Provide the [x, y] coordinate of the cell's center where the given text is located.  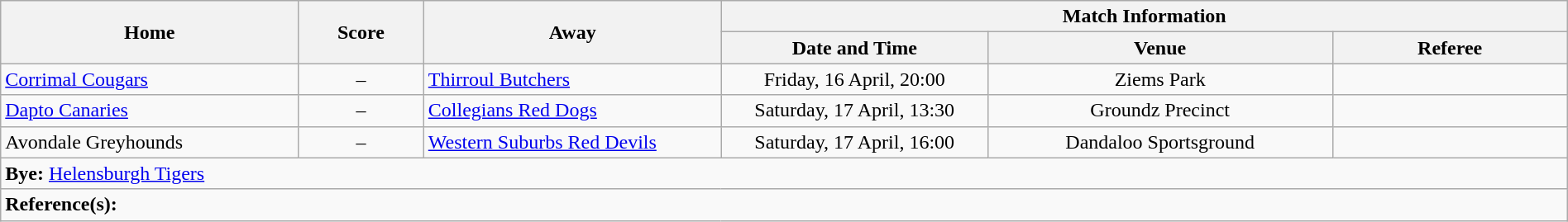
Home [150, 32]
Collegians Red Dogs [572, 111]
Date and Time [854, 48]
Corrimal Cougars [150, 79]
Score [361, 32]
Groundz Precinct [1159, 111]
Venue [1159, 48]
Thirroul Butchers [572, 79]
Saturday, 17 April, 13:30 [854, 111]
Dandaloo Sportsground [1159, 142]
Dapto Canaries [150, 111]
Away [572, 32]
Ziems Park [1159, 79]
Saturday, 17 April, 16:00 [854, 142]
Match Information [1145, 17]
Bye: Helensburgh Tigers [784, 173]
Referee [1450, 48]
Avondale Greyhounds [150, 142]
Western Suburbs Red Devils [572, 142]
Reference(s): [784, 205]
Friday, 16 April, 20:00 [854, 79]
